Return (X, Y) of the center of cell containing provided text 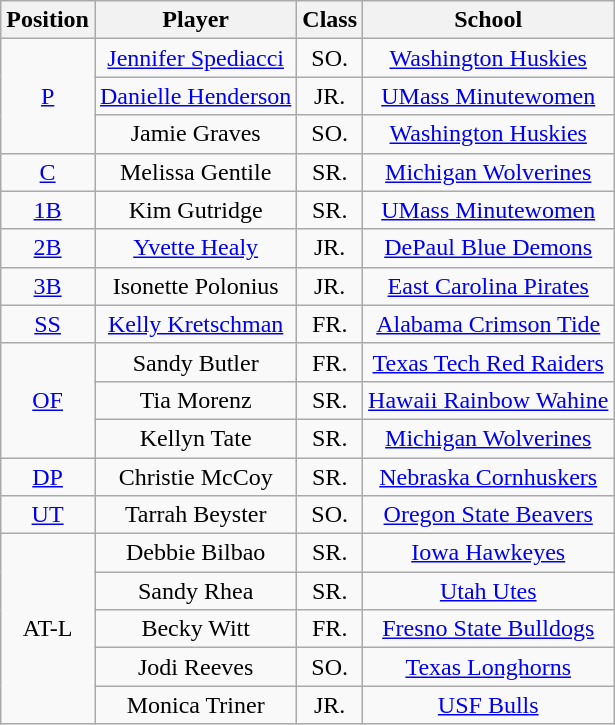
Fresno State Bulldogs (488, 629)
Yvette Healy (195, 248)
Jennifer Spediacci (195, 58)
Class (330, 20)
DePaul Blue Demons (488, 248)
C (48, 172)
Kelly Kretschman (195, 324)
Debbie Bilbao (195, 553)
Alabama Crimson Tide (488, 324)
Kellyn Tate (195, 438)
Becky Witt (195, 629)
2B (48, 248)
Sandy Butler (195, 362)
Oregon State Beavers (488, 515)
UT (48, 515)
Texas Tech Red Raiders (488, 362)
P (48, 96)
Isonette Polonius (195, 286)
Tia Morenz (195, 400)
Hawaii Rainbow Wahine (488, 400)
Jodi Reeves (195, 667)
OF (48, 400)
Christie McCoy (195, 477)
Utah Utes (488, 591)
Melissa Gentile (195, 172)
Danielle Henderson (195, 96)
Monica Triner (195, 705)
Nebraska Cornhuskers (488, 477)
Player (195, 20)
SS (48, 324)
Tarrah Beyster (195, 515)
AT-L (48, 629)
DP (48, 477)
School (488, 20)
3B (48, 286)
Kim Gutridge (195, 210)
Jamie Graves (195, 134)
Texas Longhorns (488, 667)
USF Bulls (488, 705)
Position (48, 20)
East Carolina Pirates (488, 286)
Iowa Hawkeyes (488, 553)
1B (48, 210)
Sandy Rhea (195, 591)
